Capture the cell that displays the provided text and extract its (X, Y) central coordinate. 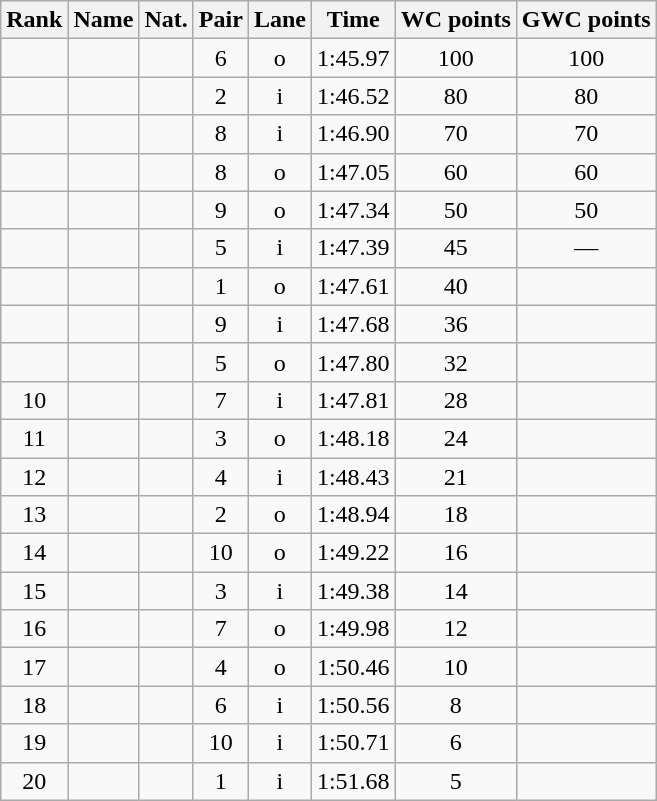
21 (456, 477)
1:47.80 (353, 362)
Pair (220, 20)
1:51.68 (353, 781)
— (586, 248)
20 (34, 781)
13 (34, 515)
1:50.56 (353, 705)
1:49.38 (353, 591)
19 (34, 743)
17 (34, 667)
1:50.46 (353, 667)
Time (353, 20)
Name (104, 20)
32 (456, 362)
1:49.98 (353, 629)
1:47.39 (353, 248)
45 (456, 248)
1:50.71 (353, 743)
1:48.94 (353, 515)
1:49.22 (353, 553)
1:47.81 (353, 400)
1:46.52 (353, 96)
1:47.05 (353, 172)
Lane (280, 20)
Rank (34, 20)
15 (34, 591)
36 (456, 324)
28 (456, 400)
40 (456, 286)
1:48.18 (353, 438)
Nat. (166, 20)
1:47.34 (353, 210)
24 (456, 438)
GWC points (586, 20)
1:48.43 (353, 477)
WC points (456, 20)
1:46.90 (353, 134)
1:47.61 (353, 286)
1:47.68 (353, 324)
11 (34, 438)
1:45.97 (353, 58)
